Locate the cell with the specified text and output its [x, y] center coordinate. 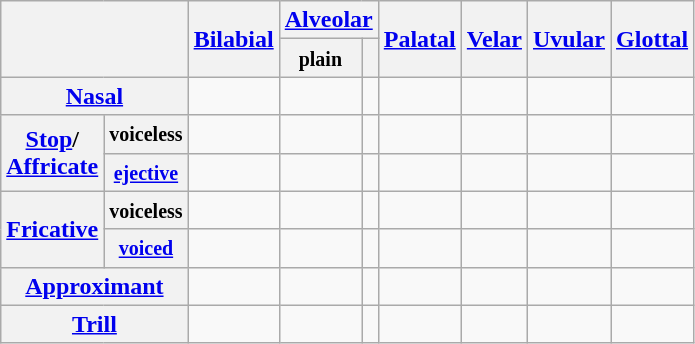
Glottal [652, 39]
Approximant [94, 286]
Alveolar [328, 20]
ejective [146, 172]
Velar [494, 39]
Fricative [52, 229]
plain [320, 58]
Stop/Affricate [52, 153]
voiced [146, 248]
Nasal [94, 96]
Bilabial [234, 39]
Uvular [568, 39]
Palatal [420, 39]
Trill [94, 324]
